Determine the [x, y] coordinate at the center of the cell enclosing the given text.  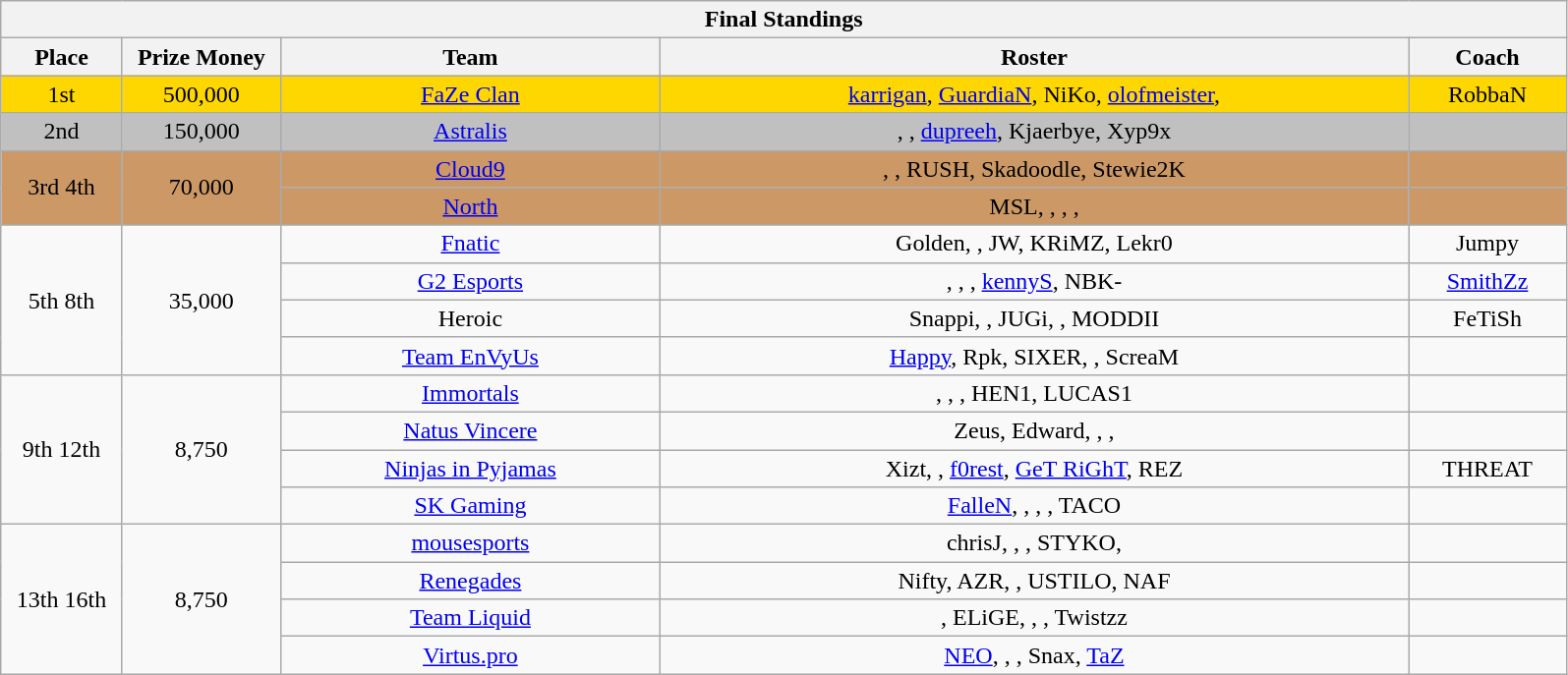
Place [62, 57]
Cloud9 [470, 169]
13th 16th [62, 599]
Xizt, , f0rest, GeT RiGhT, REZ [1034, 469]
, ELiGE, , , Twistzz [1034, 618]
Snappi, , JUGi, , MODDII [1034, 318]
North [470, 206]
5th 8th [62, 300]
FalleN, , , , TACO [1034, 506]
FaZe Clan [470, 94]
Immortals [470, 393]
150,000 [201, 132]
Astralis [470, 132]
Jumpy [1486, 244]
karrigan, GuardiaN, NiKo, olofmeister, [1034, 94]
Heroic [470, 318]
Golden, , JW, KRiMZ, Lekr0 [1034, 244]
chrisJ, , , STYKO, [1034, 543]
Ninjas in Pyjamas [470, 469]
Natus Vincere [470, 430]
Final Standings [784, 20]
FeTiSh [1486, 318]
3rd 4th [62, 188]
Roster [1034, 57]
Fnatic [470, 244]
Team Liquid [470, 618]
SK Gaming [470, 506]
Zeus, Edward, , , [1034, 430]
70,000 [201, 188]
, , RUSH, Skadoodle, Stewie2K [1034, 169]
1st [62, 94]
, , , HEN1, LUCAS1 [1034, 393]
, , dupreeh, Kjaerbye, Xyp9x [1034, 132]
MSL, , , , [1034, 206]
mousesports [470, 543]
G2 Esports [470, 281]
, , , kennyS, NBK- [1034, 281]
Coach [1486, 57]
THREAT [1486, 469]
Team EnVyUs [470, 356]
9th 12th [62, 449]
2nd [62, 132]
SmithZz [1486, 281]
Prize Money [201, 57]
Happy, Rpk, SIXER, , ScreaM [1034, 356]
500,000 [201, 94]
Team [470, 57]
Renegades [470, 581]
RobbaN [1486, 94]
35,000 [201, 300]
Nifty, AZR, , USTILO, NAF [1034, 581]
Virtus.pro [470, 655]
NEO, , , Snax, TaZ [1034, 655]
